Return the (X, Y) coordinate for the center point of the cell that contains the specified text.  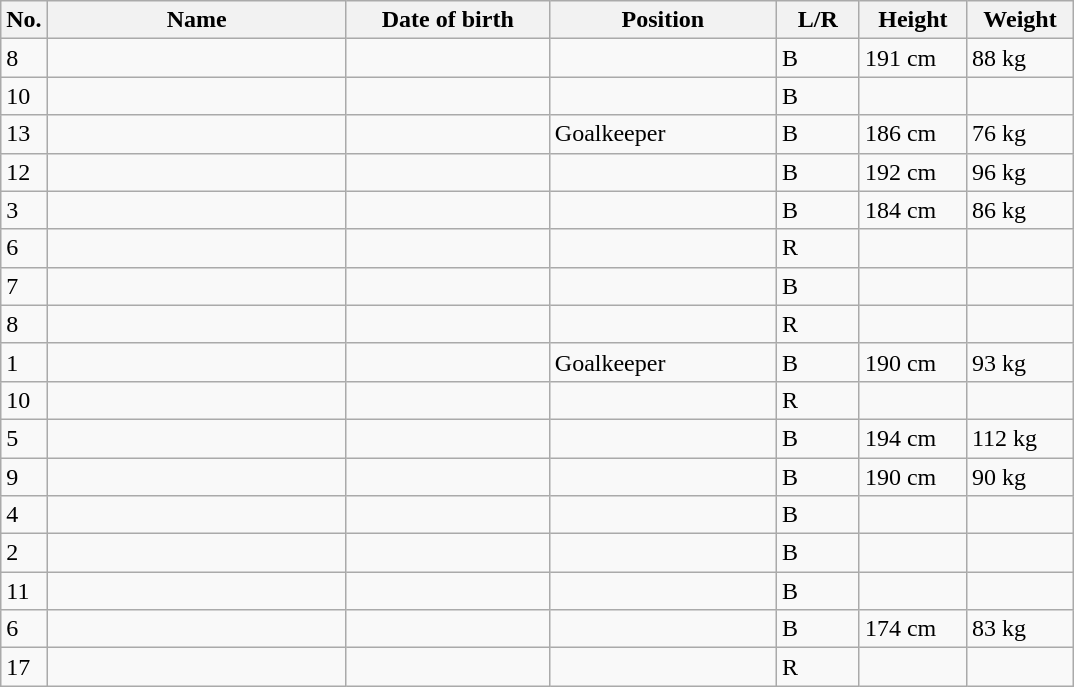
5 (24, 438)
L/R (818, 20)
76 kg (1020, 134)
Name (196, 20)
7 (24, 286)
3 (24, 210)
184 cm (912, 210)
1 (24, 362)
191 cm (912, 58)
86 kg (1020, 210)
Height (912, 20)
9 (24, 477)
Weight (1020, 20)
2 (24, 553)
12 (24, 172)
13 (24, 134)
90 kg (1020, 477)
93 kg (1020, 362)
No. (24, 20)
192 cm (912, 172)
Date of birth (448, 20)
186 cm (912, 134)
96 kg (1020, 172)
Position (662, 20)
174 cm (912, 629)
11 (24, 591)
194 cm (912, 438)
17 (24, 667)
83 kg (1020, 629)
112 kg (1020, 438)
88 kg (1020, 58)
4 (24, 515)
